Output the (X, Y) coordinate of the center of the cell containing the given text.  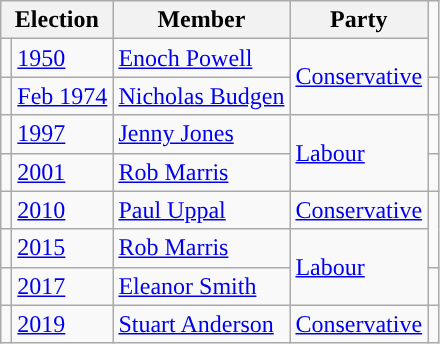
1950 (62, 58)
Eleanor Smith (202, 286)
2001 (62, 172)
2010 (62, 210)
Enoch Powell (202, 58)
2015 (62, 248)
Member (202, 20)
Election (57, 20)
Jenny Jones (202, 134)
Feb 1974 (62, 96)
1997 (62, 134)
Party (359, 20)
2019 (62, 324)
Paul Uppal (202, 210)
2017 (62, 286)
Stuart Anderson (202, 324)
Nicholas Budgen (202, 96)
